From the cell containing the given text, extract its center point as (x, y) coordinate. 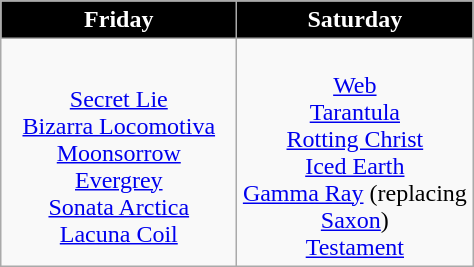
Saturday (355, 20)
Web Tarantula Rotting Christ Iced Earth Gamma Ray (replacing Saxon) Testament (355, 152)
Secret Lie Bizarra Locomotiva Moonsorrow Evergrey Sonata Arctica Lacuna Coil (119, 152)
Friday (119, 20)
